Pinpoint the cell where the given text exists, returning its [X, Y] midpoint coordinate. 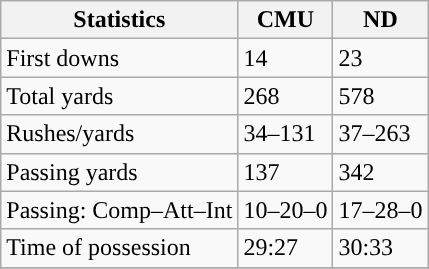
Passing: Comp–Att–Int [120, 210]
Total yards [120, 96]
342 [380, 172]
Statistics [120, 20]
578 [380, 96]
23 [380, 58]
CMU [286, 20]
Time of possession [120, 248]
37–263 [380, 134]
29:27 [286, 248]
30:33 [380, 248]
268 [286, 96]
Rushes/yards [120, 134]
First downs [120, 58]
Passing yards [120, 172]
14 [286, 58]
34–131 [286, 134]
17–28–0 [380, 210]
10–20–0 [286, 210]
137 [286, 172]
ND [380, 20]
